Extract the [x, y] coordinate from the center of the cell holding the provided text.  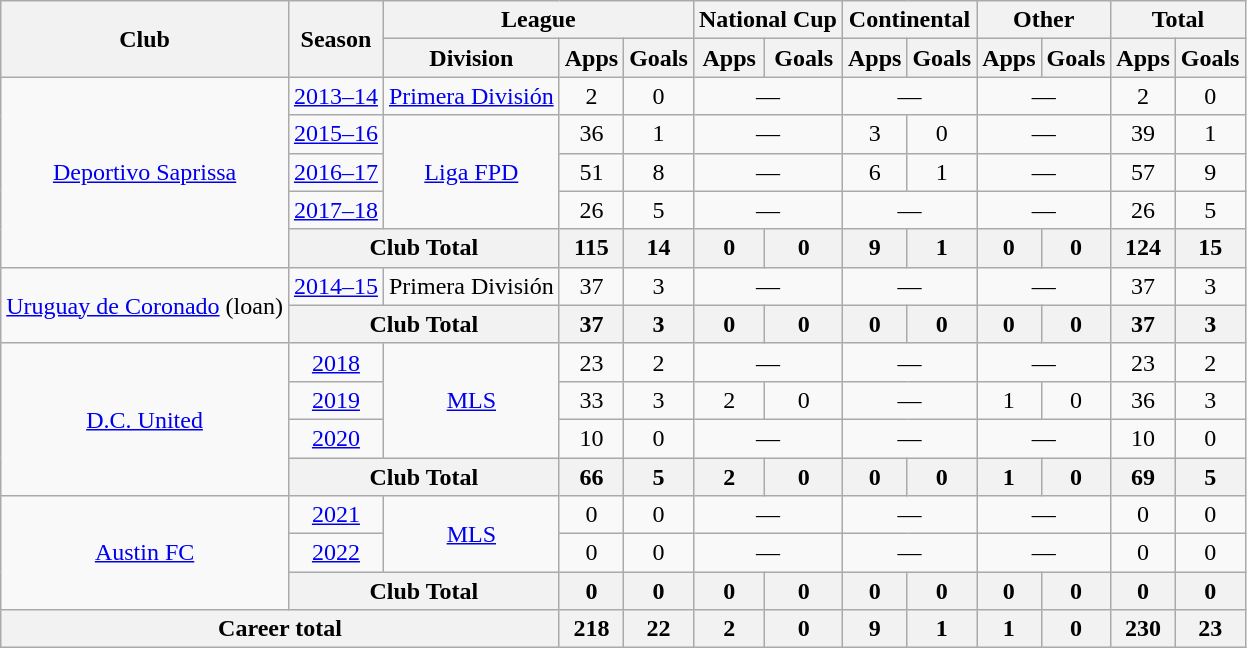
39 [1143, 134]
124 [1143, 248]
League [538, 20]
2020 [336, 438]
Austin FC [145, 553]
8 [659, 172]
15 [1210, 248]
Division [471, 58]
69 [1143, 477]
14 [659, 248]
2021 [336, 515]
57 [1143, 172]
218 [591, 629]
Deportivo Saprissa [145, 172]
66 [591, 477]
2019 [336, 400]
National Cup [768, 20]
D.C. United [145, 419]
Uruguay de Coronado (loan) [145, 305]
Season [336, 39]
Continental [909, 20]
51 [591, 172]
Club [145, 39]
22 [659, 629]
230 [1143, 629]
2018 [336, 362]
2022 [336, 553]
2016–17 [336, 172]
115 [591, 248]
2017–18 [336, 210]
2015–16 [336, 134]
Liga FPD [471, 172]
Career total [280, 629]
Other [1044, 20]
33 [591, 400]
2013–14 [336, 96]
6 [874, 172]
2014–15 [336, 286]
Total [1178, 20]
